Search for the cell housing the specified text and yield its (X, Y) center coordinate. 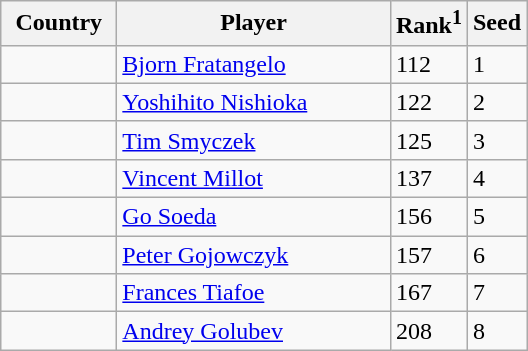
Player (254, 24)
Rank1 (428, 24)
167 (428, 293)
Go Soeda (254, 217)
122 (428, 102)
Tim Smyczek (254, 140)
208 (428, 331)
3 (496, 140)
Yoshihito Nishioka (254, 102)
Vincent Millot (254, 178)
Bjorn Fratangelo (254, 64)
156 (428, 217)
Andrey Golubev (254, 331)
137 (428, 178)
7 (496, 293)
1 (496, 64)
157 (428, 255)
Peter Gojowczyk (254, 255)
2 (496, 102)
Country (59, 24)
Frances Tiafoe (254, 293)
4 (496, 178)
125 (428, 140)
5 (496, 217)
6 (496, 255)
112 (428, 64)
8 (496, 331)
Seed (496, 24)
